Pinpoint the cell where the given text exists, returning its (x, y) midpoint coordinate. 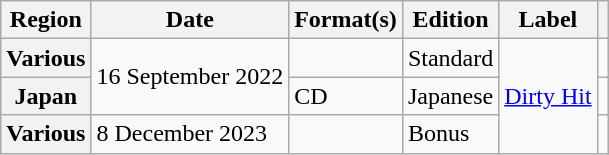
Dirty Hit (548, 96)
Bonus (450, 134)
CD (346, 96)
16 September 2022 (190, 77)
Region (46, 20)
Japan (46, 96)
Label (548, 20)
Format(s) (346, 20)
Edition (450, 20)
Standard (450, 58)
Japanese (450, 96)
Date (190, 20)
8 December 2023 (190, 134)
